Output the [x, y] coordinate of the center of the cell containing the given text.  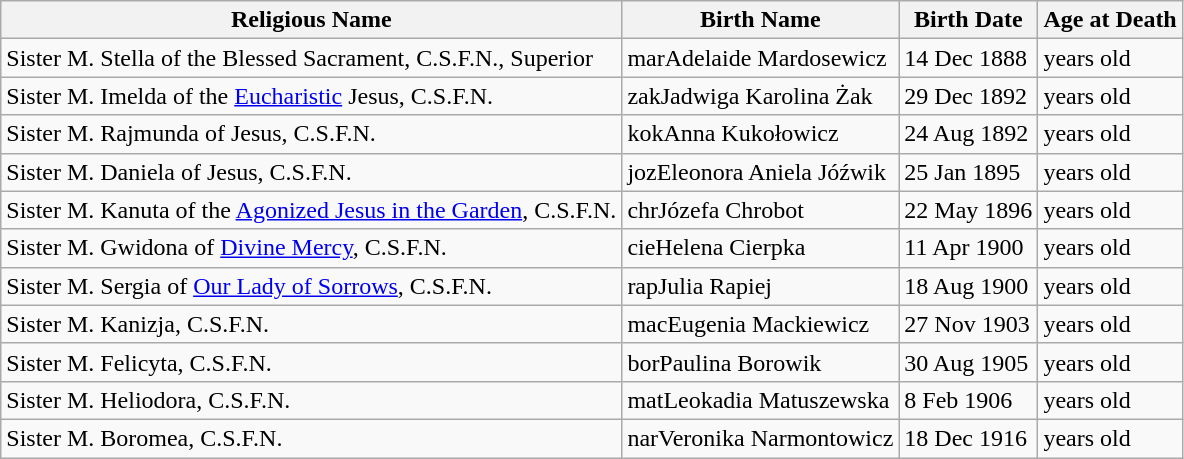
30 Aug 1905 [968, 362]
Birth Name [760, 20]
Sister M. Kanizja, C.S.F.N. [312, 324]
marAdelaide Mardosewicz [760, 58]
matLeokadia Matuszewska [760, 400]
Birth Date [968, 20]
chrJózefa Chrobot [760, 210]
Sister M. Kanuta of the Agonized Jesus in the Garden, C.S.F.N. [312, 210]
Sister M. Sergia of Our Lady of Sorrows, C.S.F.N. [312, 286]
Sister M. Imelda of the Eucharistic Jesus, C.S.F.N. [312, 96]
29 Dec 1892 [968, 96]
18 Dec 1916 [968, 438]
zakJadwiga Karolina Żak [760, 96]
24 Aug 1892 [968, 134]
27 Nov 1903 [968, 324]
Sister M. Heliodora, C.S.F.N. [312, 400]
rapJulia Rapiej [760, 286]
11 Apr 1900 [968, 248]
narVeronika Narmontowicz [760, 438]
Religious Name [312, 20]
Sister M. Rajmunda of Jesus, C.S.F.N. [312, 134]
8 Feb 1906 [968, 400]
borPaulina Borowik [760, 362]
Sister M. Felicyta, C.S.F.N. [312, 362]
Sister M. Boromea, C.S.F.N. [312, 438]
jozEleonora Aniela Jóźwik [760, 172]
22 May 1896 [968, 210]
14 Dec 1888 [968, 58]
Sister M. Gwidona of Divine Mercy, C.S.F.N. [312, 248]
Age at Death [1110, 20]
cieHelena Cierpka [760, 248]
macEugenia Mackiewicz [760, 324]
kokAnna Kukołowicz [760, 134]
Sister M. Stella of the Blessed Sacrament, C.S.F.N., Superior [312, 58]
18 Aug 1900 [968, 286]
25 Jan 1895 [968, 172]
Sister M. Daniela of Jesus, C.S.F.N. [312, 172]
